Determine the (x, y) coordinate at the center of the cell enclosing the given text.  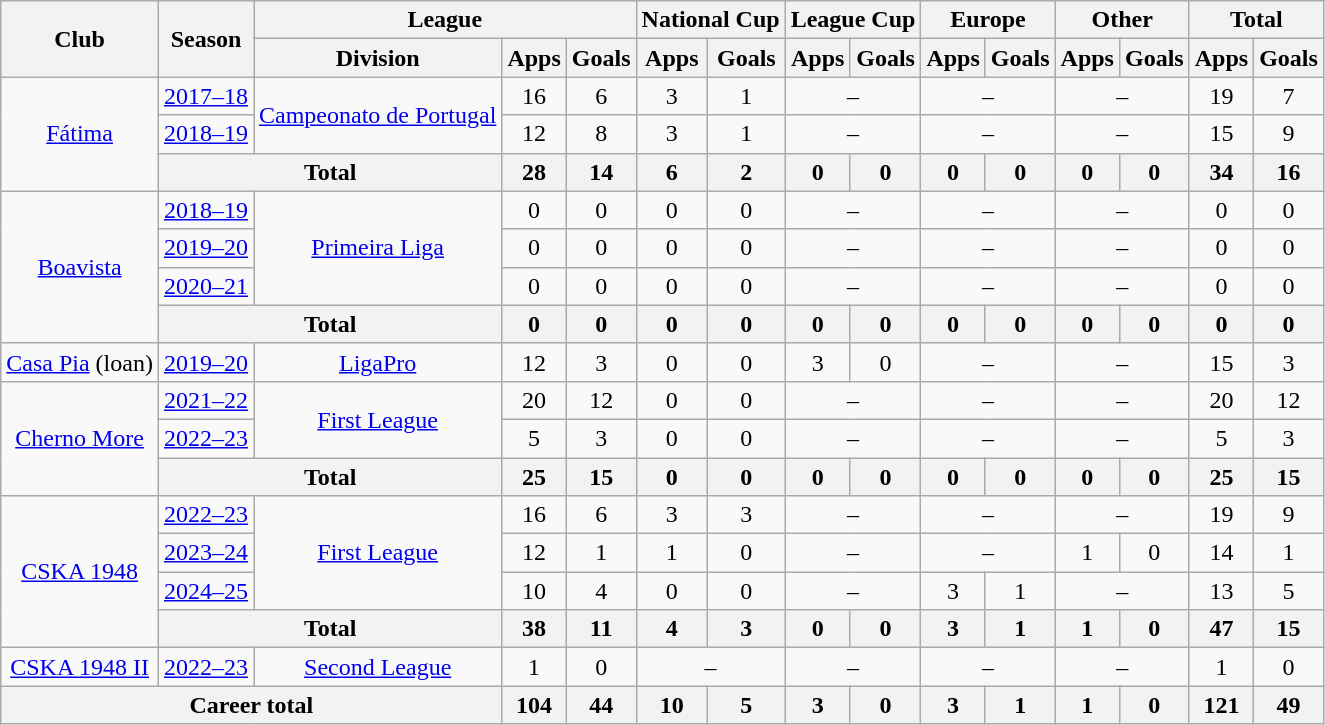
Career total (252, 705)
11 (601, 629)
34 (1221, 172)
Division (378, 58)
7 (1289, 96)
13 (1221, 591)
28 (534, 172)
Cherno More (80, 438)
Club (80, 39)
2024–25 (206, 591)
8 (601, 134)
CSKA 1948 (80, 572)
121 (1221, 705)
2021–22 (206, 400)
38 (534, 629)
2 (747, 172)
League Cup (853, 20)
2020–21 (206, 286)
LigaPro (378, 362)
2017–18 (206, 96)
Casa Pia (loan) (80, 362)
Fátima (80, 134)
44 (601, 705)
Campeonato de Portugal (378, 115)
49 (1289, 705)
League (446, 20)
2023–24 (206, 553)
Primeira Liga (378, 248)
CSKA 1948 II (80, 667)
Other (1122, 20)
Season (206, 39)
Europe (988, 20)
47 (1221, 629)
104 (534, 705)
National Cup (710, 20)
Boavista (80, 267)
Second League (378, 667)
